Search for the cell housing the specified text and yield its [X, Y] center coordinate. 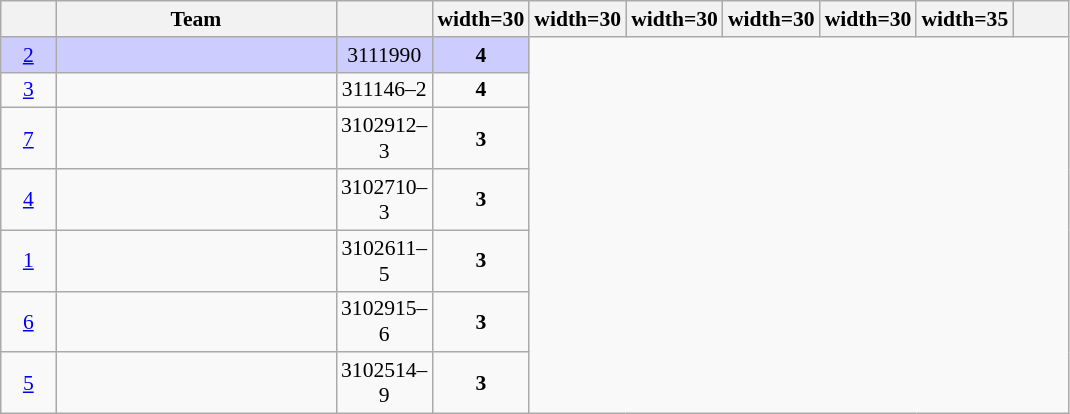
7 [28, 138]
3102915–6 [384, 322]
width=35 [964, 19]
3102514–9 [384, 384]
1 [28, 260]
311146–2 [384, 90]
2 [28, 55]
3111990 [384, 55]
Team [196, 19]
3102710–3 [384, 200]
3102611–5 [384, 260]
3102912–3 [384, 138]
6 [28, 322]
5 [28, 384]
